Locate the cell with the specified text and output its (X, Y) center coordinate. 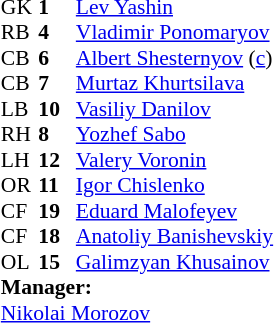
LH (20, 160)
OL (20, 262)
19 (57, 211)
Valery Voronin (174, 160)
Yozhef Sabo (174, 135)
18 (57, 237)
Murtaz Khurtsilava (174, 83)
Albert Shesternyov (c) (174, 58)
6 (57, 58)
Vasiliy Danilov (174, 109)
12 (57, 160)
RH (20, 135)
Eduard Malofeyev (174, 211)
4 (57, 33)
15 (57, 262)
RB (20, 33)
8 (57, 135)
Igor Chislenko (174, 185)
Manager: (137, 287)
11 (57, 185)
LB (20, 109)
7 (57, 83)
Galimzyan Khusainov (174, 262)
10 (57, 109)
OR (20, 185)
Anatoliy Banishevskiy (174, 237)
Vladimir Ponomaryov (174, 33)
